Capture the cell that displays the provided text and extract its (X, Y) central coordinate. 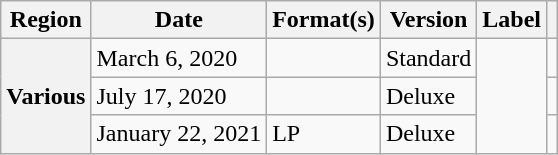
March 6, 2020 (179, 58)
Version (428, 20)
Date (179, 20)
Various (46, 96)
Region (46, 20)
LP (324, 134)
July 17, 2020 (179, 96)
January 22, 2021 (179, 134)
Label (512, 20)
Standard (428, 58)
Format(s) (324, 20)
